Capture the cell that displays the provided text and extract its (X, Y) central coordinate. 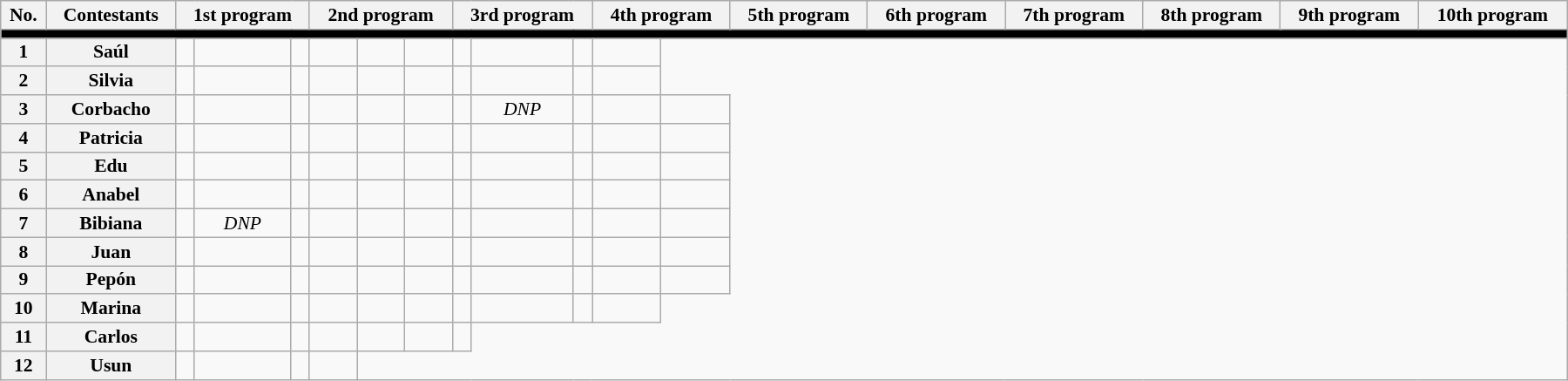
12 (24, 366)
10th program (1493, 16)
5 (24, 166)
3 (24, 110)
Edu (112, 166)
Bibiana (112, 223)
8th program (1212, 16)
Pepón (112, 281)
Anabel (112, 195)
Carlos (112, 337)
9th program (1349, 16)
Silvia (112, 82)
No. (24, 16)
3rd program (523, 16)
1st program (242, 16)
8 (24, 251)
6 (24, 195)
11 (24, 337)
Patricia (112, 138)
4 (24, 138)
10 (24, 309)
6th program (936, 16)
1 (24, 52)
Saúl (112, 52)
2nd program (381, 16)
Contestants (112, 16)
Marina (112, 309)
2 (24, 82)
4th program (661, 16)
Usun (112, 366)
Corbacho (112, 110)
7 (24, 223)
9 (24, 281)
5th program (799, 16)
Juan (112, 251)
7th program (1074, 16)
